Extract the (x, y) coordinate from the center of the cell holding the provided text.  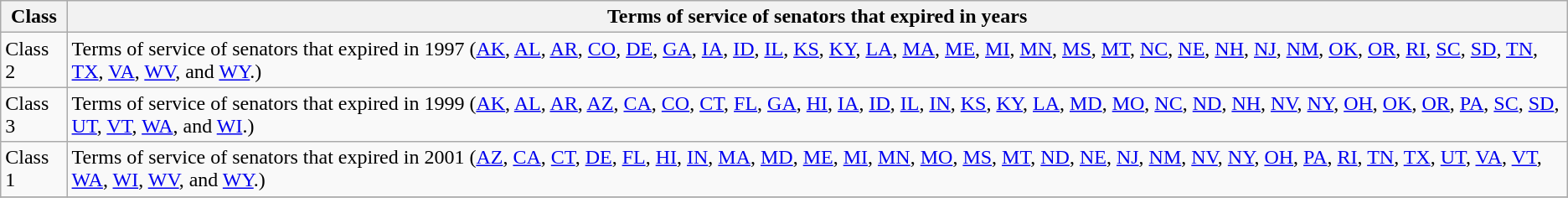
Class 2 (34, 60)
Class (34, 17)
Class 3 (34, 114)
Class 1 (34, 169)
Terms of service of senators that expired in years (818, 17)
